Extract the [X, Y] coordinate from the center of the cell holding the provided text.  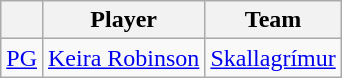
Skallagrímur [273, 58]
Keira Robinson [123, 58]
PG [22, 58]
Team [273, 20]
Player [123, 20]
